From the cell containing the given text, extract its center point as (x, y) coordinate. 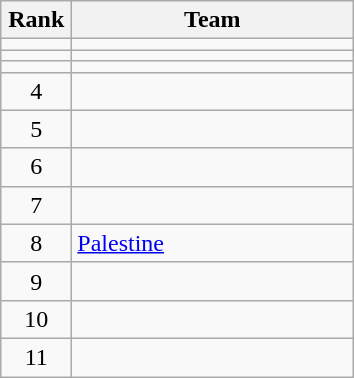
8 (36, 243)
7 (36, 205)
11 (36, 357)
6 (36, 167)
Rank (36, 20)
5 (36, 129)
9 (36, 281)
10 (36, 319)
Palestine (212, 243)
Team (212, 20)
4 (36, 91)
